Locate the cell with the specified text and output its (X, Y) center coordinate. 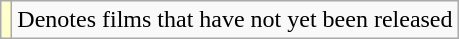
Denotes films that have not yet been released (235, 20)
